Find where the given text appears and provide that cell's center as (X, Y) coordinate. 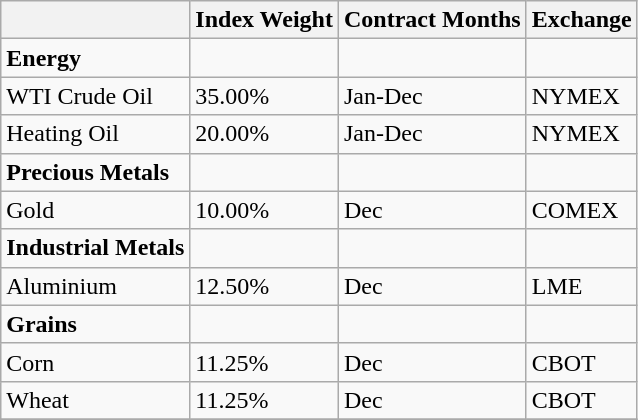
Industrial Metals (96, 248)
COMEX (582, 210)
Exchange (582, 20)
Index Weight (264, 20)
Energy (96, 58)
Corn (96, 362)
10.00% (264, 210)
LME (582, 286)
35.00% (264, 96)
Heating Oil (96, 134)
Wheat (96, 400)
Gold (96, 210)
20.00% (264, 134)
12.50% (264, 286)
Grains (96, 324)
WTI Crude Oil (96, 96)
Precious Metals (96, 172)
Aluminium (96, 286)
Contract Months (432, 20)
